Locate the cell with the specified text and output its [x, y] center coordinate. 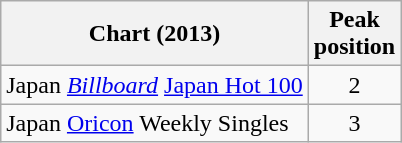
Chart (2013) [155, 34]
Japan Billboard Japan Hot 100 [155, 85]
3 [354, 123]
Japan Oricon Weekly Singles [155, 123]
Peakposition [354, 34]
2 [354, 85]
